Return [x, y] of the center of cell containing provided text 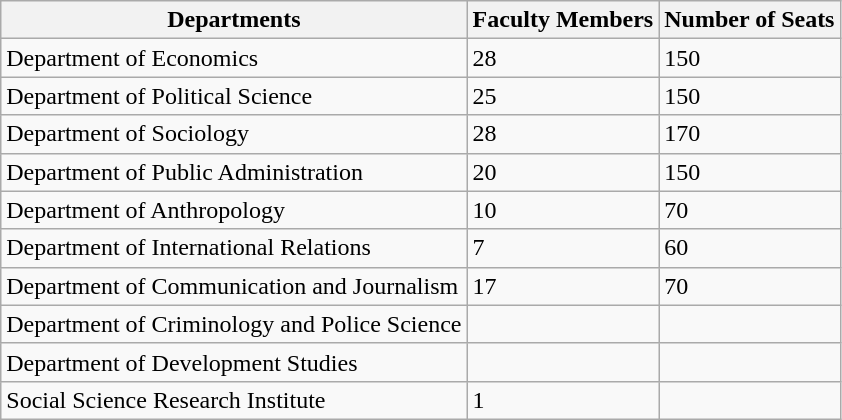
Departments [234, 20]
1 [563, 400]
Number of Seats [750, 20]
60 [750, 248]
Department of Public Administration [234, 172]
Department of International Relations [234, 248]
20 [563, 172]
25 [563, 96]
Faculty Members [563, 20]
Social Science Research Institute [234, 400]
Department of Political Science [234, 96]
Department of Economics [234, 58]
Department of Criminology and Police Science [234, 324]
7 [563, 248]
Department of Development Studies [234, 362]
170 [750, 134]
10 [563, 210]
17 [563, 286]
Department of Sociology [234, 134]
Department of Communication and Journalism [234, 286]
Department of Anthropology [234, 210]
